Output the (x, y) coordinate of the center of the cell containing the given text.  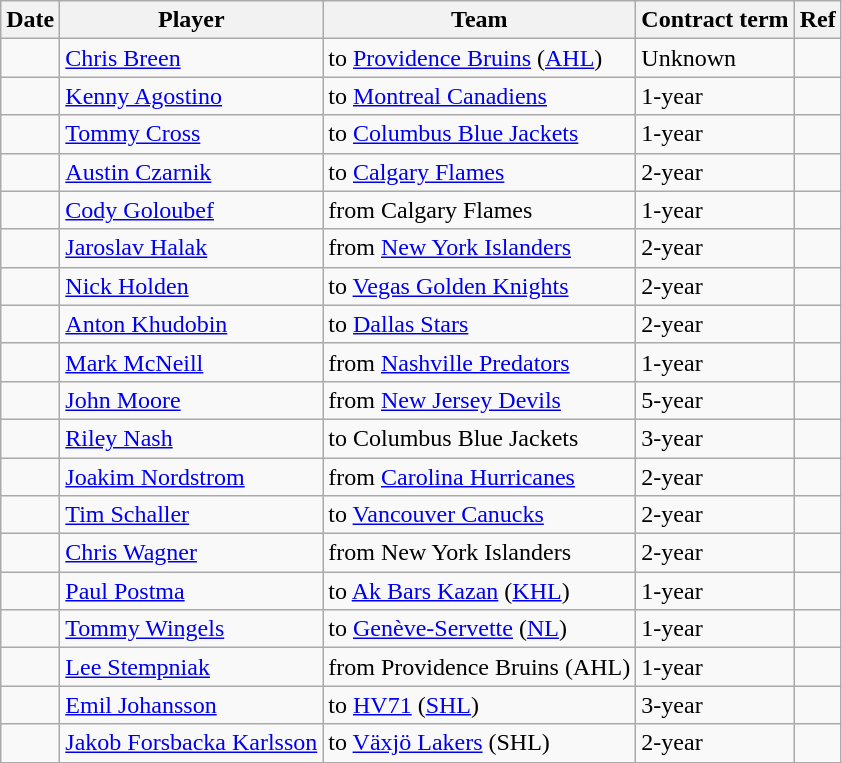
Unknown (715, 58)
Chris Wagner (192, 553)
to Vancouver Canucks (480, 515)
to Montreal Canadiens (480, 96)
Date (30, 20)
to Calgary Flames (480, 172)
Contract term (715, 20)
from Nashville Predators (480, 362)
Joakim Nordstrom (192, 477)
Team (480, 20)
to Vegas Golden Knights (480, 286)
5-year (715, 400)
to Genève-Servette (NL) (480, 629)
Austin Czarnik (192, 172)
to Växjö Lakers (SHL) (480, 743)
to Dallas Stars (480, 324)
Tim Schaller (192, 515)
Lee Stempniak (192, 667)
Tommy Cross (192, 134)
to Ak Bars Kazan (KHL) (480, 591)
Player (192, 20)
John Moore (192, 400)
from New Jersey Devils (480, 400)
Jakob Forsbacka Karlsson (192, 743)
from Calgary Flames (480, 210)
Anton Khudobin (192, 324)
Kenny Agostino (192, 96)
to HV71 (SHL) (480, 705)
Riley Nash (192, 438)
Cody Goloubef (192, 210)
from Carolina Hurricanes (480, 477)
Jaroslav Halak (192, 248)
Paul Postma (192, 591)
Emil Johansson (192, 705)
Nick Holden (192, 286)
to Providence Bruins (AHL) (480, 58)
Ref (818, 20)
Chris Breen (192, 58)
Tommy Wingels (192, 629)
Mark McNeill (192, 362)
from Providence Bruins (AHL) (480, 667)
